Capture the cell that displays the provided text and extract its [x, y] central coordinate. 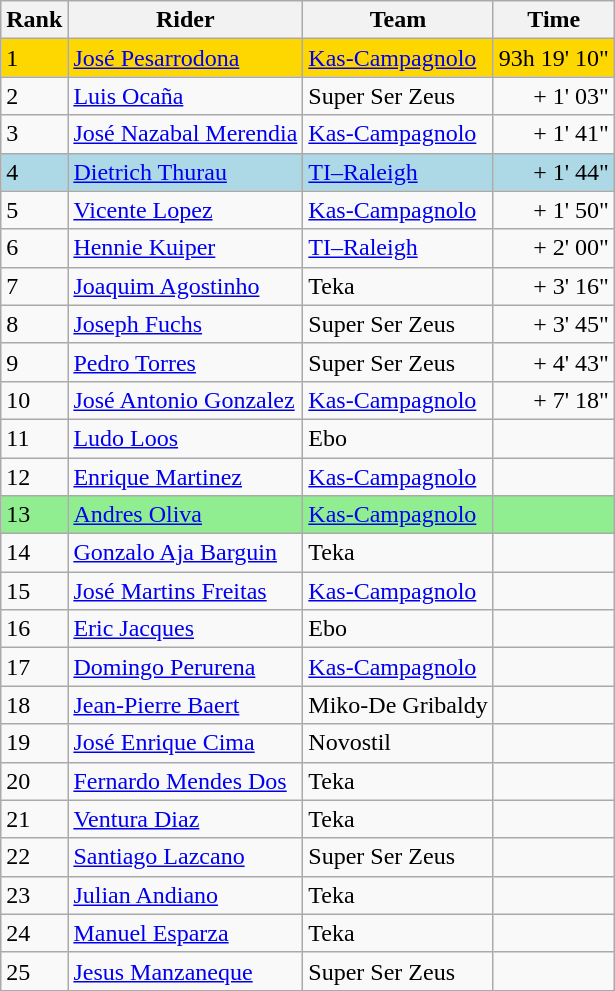
21 [34, 819]
+ 1' 44" [554, 172]
José Pesarrodona [186, 58]
3 [34, 134]
6 [34, 248]
23 [34, 895]
Manuel Esparza [186, 933]
+ 3' 16" [554, 286]
13 [34, 515]
Rank [34, 20]
Santiago Lazcano [186, 857]
+ 7' 18" [554, 400]
24 [34, 933]
Novostil [398, 743]
+ 1' 41" [554, 134]
1 [34, 58]
Ludo Loos [186, 438]
Pedro Torres [186, 362]
José Martins Freitas [186, 591]
8 [34, 324]
José Antonio Gonzalez [186, 400]
Domingo Perurena [186, 667]
José Enrique Cima [186, 743]
10 [34, 400]
4 [34, 172]
5 [34, 210]
16 [34, 629]
15 [34, 591]
Jesus Manzaneque [186, 971]
Rider [186, 20]
Gonzalo Aja Barguin [186, 553]
+ 3' 45" [554, 324]
Andres Oliva [186, 515]
14 [34, 553]
+ 2' 00" [554, 248]
+ 1' 03" [554, 96]
Eric Jacques [186, 629]
Joaquim Agostinho [186, 286]
Joseph Fuchs [186, 324]
Enrique Martinez [186, 477]
2 [34, 96]
Vicente Lopez [186, 210]
9 [34, 362]
Ventura Diaz [186, 819]
17 [34, 667]
Miko-De Gribaldy [398, 705]
12 [34, 477]
Fernardo Mendes Dos [186, 781]
+ 4' 43" [554, 362]
93h 19' 10" [554, 58]
22 [34, 857]
Time [554, 20]
Hennie Kuiper [186, 248]
19 [34, 743]
José Nazabal Merendia [186, 134]
Jean-Pierre Baert [186, 705]
11 [34, 438]
18 [34, 705]
20 [34, 781]
+ 1' 50" [554, 210]
Julian Andiano [186, 895]
7 [34, 286]
Luis Ocaña [186, 96]
Dietrich Thurau [186, 172]
25 [34, 971]
Team [398, 20]
